Determine the [X, Y] coordinate at the center of the cell enclosing the given text.  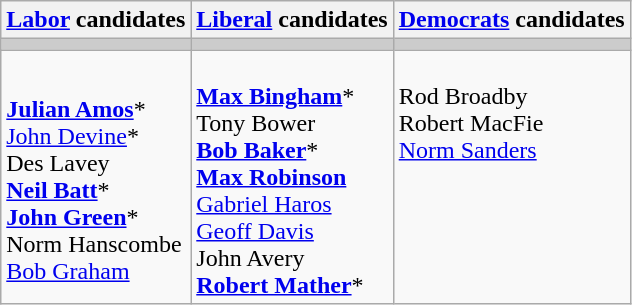
Rod Broadby Robert MacFie Norm Sanders [512, 177]
Liberal candidates [292, 20]
Julian Amos* John Devine* Des Lavey Neil Batt* John Green* Norm Hanscombe Bob Graham [96, 177]
Democrats candidates [512, 20]
Labor candidates [96, 20]
Max Bingham* Tony Bower Bob Baker* Max Robinson Gabriel Haros Geoff Davis John Avery Robert Mather* [292, 177]
